Locate the cell with the specified text and output its [x, y] center coordinate. 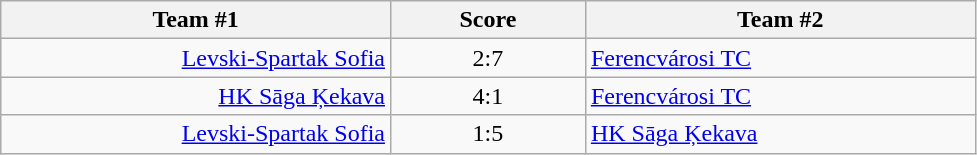
2:7 [488, 58]
Team #1 [196, 20]
4:1 [488, 96]
1:5 [488, 134]
Score [488, 20]
Team #2 [780, 20]
